Scan for the cell matching the given text and deliver its (X, Y) coordinate at center. 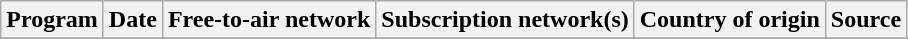
Free-to-air network (268, 20)
Program (52, 20)
Country of origin (730, 20)
Date (132, 20)
Source (866, 20)
Subscription network(s) (505, 20)
